Detect which cell encompasses the target text, then output its [x, y] center coordinate. 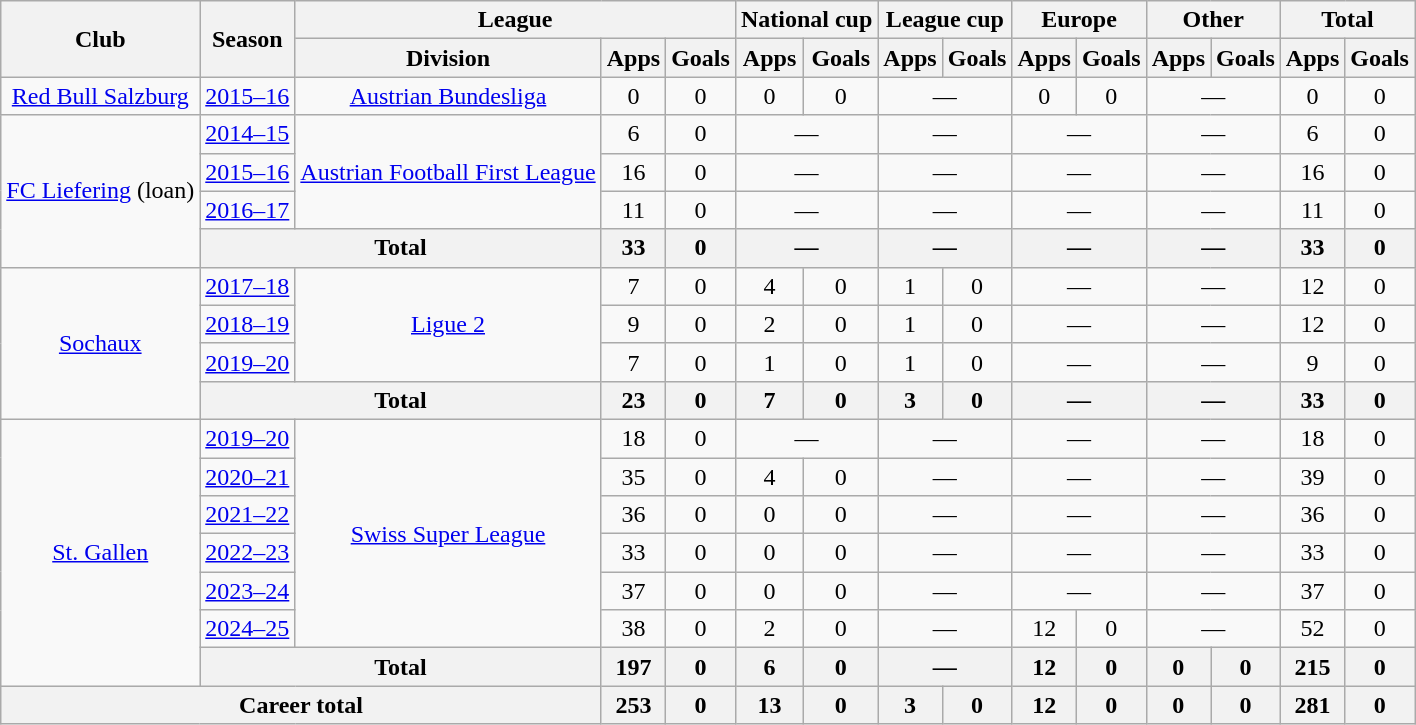
2018–19 [248, 324]
League cup [945, 20]
Austrian Football First League [448, 172]
253 [633, 705]
39 [1312, 477]
Season [248, 39]
2022–23 [248, 553]
Red Bull Salzburg [100, 96]
2023–24 [248, 591]
Club [100, 39]
Swiss Super League [448, 533]
2024–25 [248, 629]
215 [1312, 667]
2017–18 [248, 286]
2014–15 [248, 134]
38 [633, 629]
Austrian Bundesliga [448, 96]
13 [769, 705]
Europe [1079, 20]
2016–17 [248, 210]
52 [1312, 629]
197 [633, 667]
Ligue 2 [448, 324]
Division [448, 58]
2021–22 [248, 515]
FC Liefering (loan) [100, 191]
National cup [806, 20]
League [516, 20]
Other [1213, 20]
2020–21 [248, 477]
Sochaux [100, 343]
St. Gallen [100, 552]
23 [633, 400]
281 [1312, 705]
35 [633, 477]
Career total [301, 705]
